For the text-containing cell, return its midpoint in [X, Y] coordinate format. 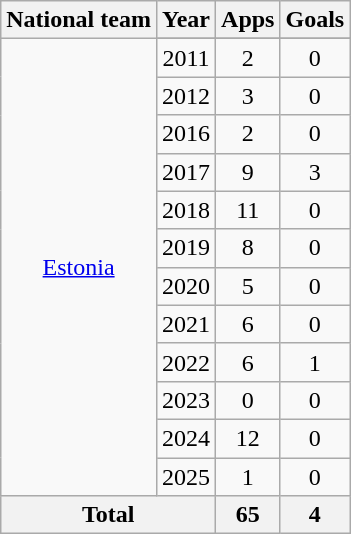
65 [248, 515]
2017 [186, 172]
2018 [186, 210]
2012 [186, 96]
2021 [186, 324]
5 [248, 286]
2023 [186, 400]
National team [79, 20]
12 [248, 438]
2025 [186, 477]
Year [186, 20]
8 [248, 248]
4 [315, 515]
Apps [248, 20]
2020 [186, 286]
2022 [186, 362]
9 [248, 172]
2016 [186, 134]
Total [108, 515]
2019 [186, 248]
11 [248, 210]
2024 [186, 438]
Goals [315, 20]
Estonia [79, 268]
2011 [186, 58]
